Search for the cell housing the specified text and yield its [x, y] center coordinate. 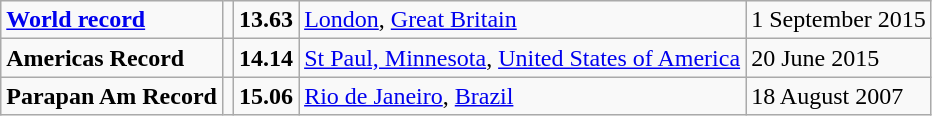
Rio de Janeiro, Brazil [522, 96]
Americas Record [112, 58]
Parapan Am Record [112, 96]
14.14 [266, 58]
20 June 2015 [839, 58]
13.63 [266, 20]
World record [112, 20]
15.06 [266, 96]
1 September 2015 [839, 20]
St Paul, Minnesota, United States of America [522, 58]
18 August 2007 [839, 96]
London, Great Britain [522, 20]
